Identify which cell holds the provided text, then report its (X, Y) central coordinate. 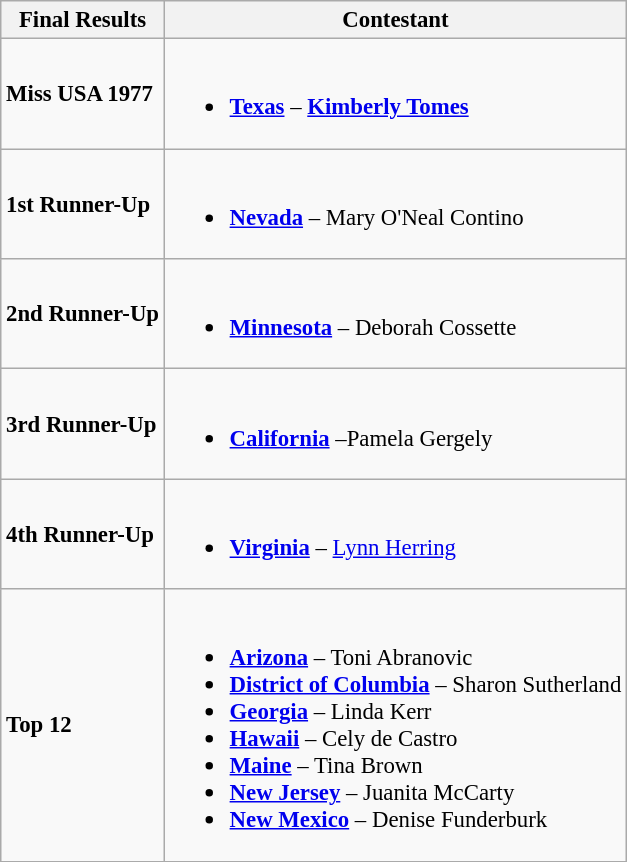
2nd Runner-Up (83, 314)
Contestant (395, 20)
3rd Runner-Up (83, 424)
Minnesota – Deborah Cossette (395, 314)
1st Runner-Up (83, 204)
Nevada – Mary O'Neal Contino (395, 204)
Virginia – Lynn Herring (395, 534)
Miss USA 1977 (83, 94)
California –Pamela Gergely (395, 424)
Final Results (83, 20)
Top 12 (83, 725)
Texas – Kimberly Tomes (395, 94)
4th Runner-Up (83, 534)
